Detect which cell encompasses the target text, then output its [x, y] center coordinate. 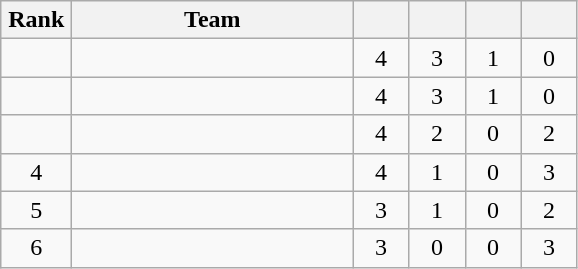
5 [36, 210]
Rank [36, 20]
Team [212, 20]
6 [36, 248]
